Locate the cell with the specified text and output its (x, y) center coordinate. 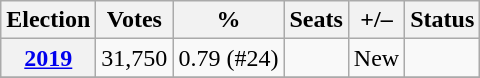
Seats (316, 20)
+/– (376, 20)
Votes (134, 20)
New (376, 58)
Election (48, 20)
31,750 (134, 58)
0.79 (#24) (228, 58)
2019 (48, 58)
Status (442, 20)
% (228, 20)
